Detect which cell encompasses the target text, then output its [x, y] center coordinate. 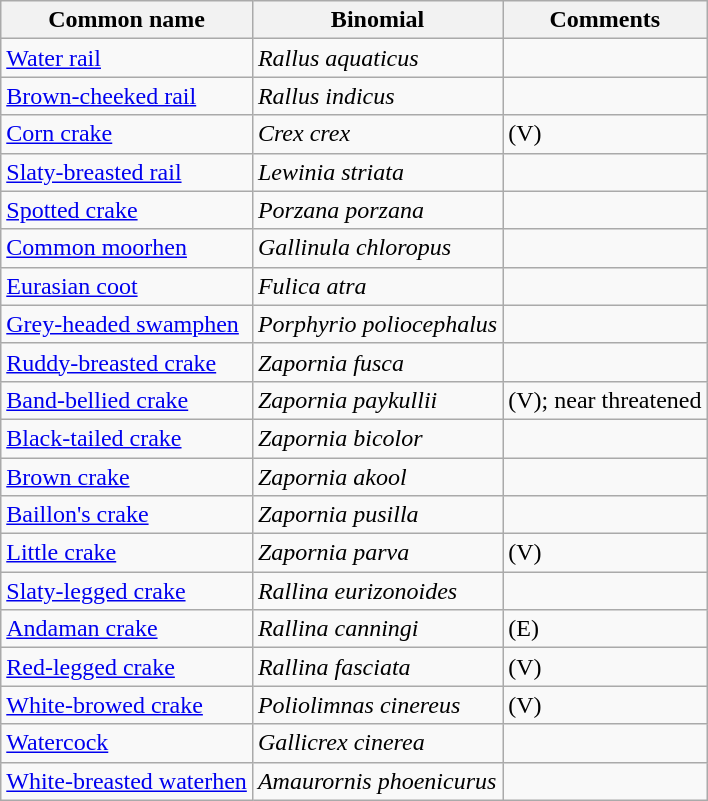
Common name [127, 20]
Amaurornis phoenicurus [377, 781]
Grey-headed swamphen [127, 324]
(V); near threatened [605, 400]
Rallus indicus [377, 96]
Fulica atra [377, 286]
Corn crake [127, 134]
Eurasian coot [127, 286]
Baillon's crake [127, 515]
Zapornia akool [377, 477]
Gallicrex cinerea [377, 743]
Black-tailed crake [127, 438]
White-breasted waterhen [127, 781]
Spotted crake [127, 210]
Porzana porzana [377, 210]
Gallinula chloropus [377, 248]
Slaty-legged crake [127, 591]
Zapornia bicolor [377, 438]
Water rail [127, 58]
Zapornia paykullii [377, 400]
(E) [605, 629]
Comments [605, 20]
Rallus aquaticus [377, 58]
Slaty-breasted rail [127, 172]
Ruddy-breasted crake [127, 362]
Red-legged crake [127, 667]
Rallina canningi [377, 629]
Rallina fasciata [377, 667]
Lewinia striata [377, 172]
Brown-cheeked rail [127, 96]
Crex crex [377, 134]
Common moorhen [127, 248]
Porphyrio poliocephalus [377, 324]
White-browed crake [127, 705]
Andaman crake [127, 629]
Little crake [127, 553]
Watercock [127, 743]
Binomial [377, 20]
Brown crake [127, 477]
Zapornia fusca [377, 362]
Zapornia parva [377, 553]
Zapornia pusilla [377, 515]
Band-bellied crake [127, 400]
Poliolimnas cinereus [377, 705]
Rallina eurizonoides [377, 591]
